Identify which cell holds the provided text, then report its [X, Y] central coordinate. 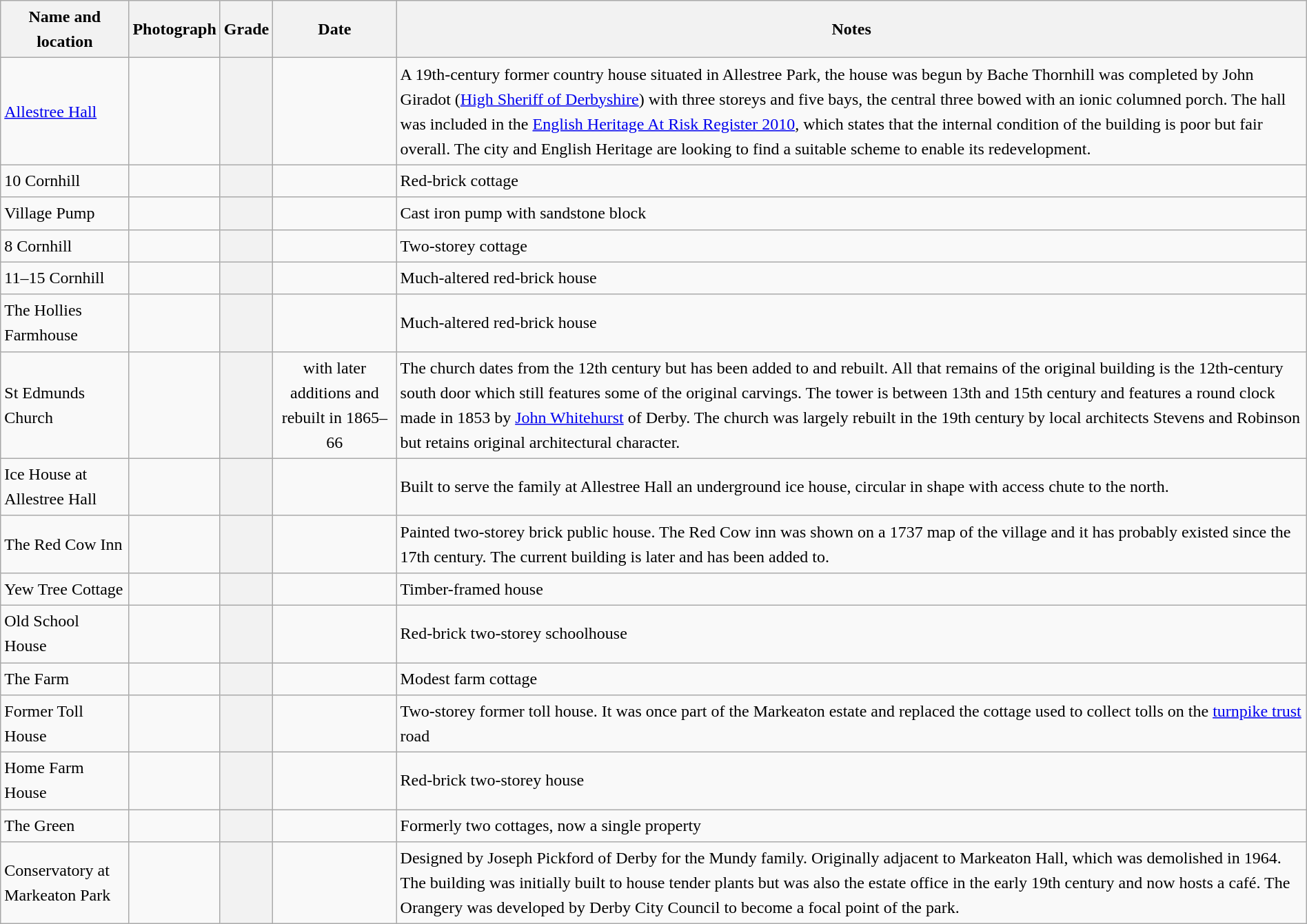
Conservatory at Markeaton Park [65, 883]
Grade [246, 29]
St Edmunds Church [65, 405]
Date [335, 29]
Modest farm cottage [851, 679]
The Farm [65, 679]
Home Farm House [65, 781]
8 Cornhill [65, 245]
Village Pump [65, 214]
Ice House at Allestree Hall [65, 486]
with later additions and rebuilt in 1865–66 [335, 405]
Former Toll House [65, 723]
Two-storey cottage [851, 245]
Built to serve the family at Allestree Hall an underground ice house, circular in shape with access chute to the north. [851, 486]
Timber-framed house [851, 588]
Photograph [174, 29]
Red-brick two-storey schoolhouse [851, 634]
The Green [65, 825]
10 Cornhill [65, 181]
11–15 Cornhill [65, 278]
Name and location [65, 29]
Allestree Hall [65, 112]
Yew Tree Cottage [65, 588]
Two-storey former toll house. It was once part of the Markeaton estate and replaced the cottage used to collect tolls on the turnpike trust road [851, 723]
The Red Cow Inn [65, 544]
Notes [851, 29]
Red-brick cottage [851, 181]
Formerly two cottages, now a single property [851, 825]
Red-brick two-storey house [851, 781]
Old School House [65, 634]
Cast iron pump with sandstone block [851, 214]
The Hollies Farmhouse [65, 322]
